Pinpoint the cell where the given text exists, returning its (X, Y) midpoint coordinate. 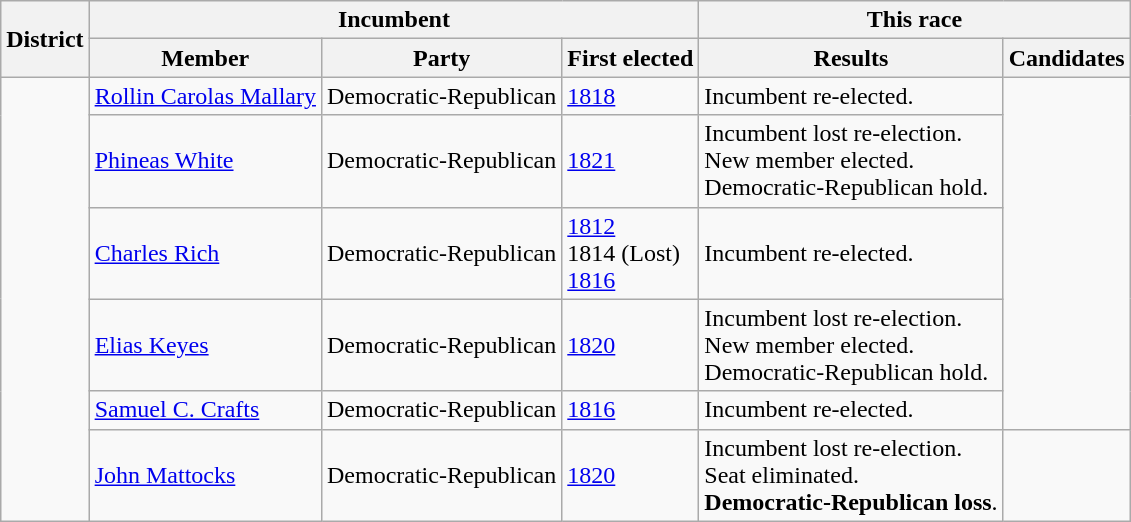
Charles Rich (205, 253)
18121814 (Lost)1816 (630, 253)
First elected (630, 58)
Results (851, 58)
Elias Keyes (205, 345)
Incumbent lost re-election.Seat eliminated.Democratic-Republican loss. (851, 475)
Party (441, 58)
District (45, 39)
Candidates (1066, 58)
Member (205, 58)
John Mattocks (205, 475)
Phineas White (205, 161)
Rollin Carolas Mallary (205, 96)
Samuel C. Crafts (205, 410)
1816 (630, 410)
1821 (630, 161)
1818 (630, 96)
This race (914, 20)
Incumbent (394, 20)
